For the text-containing cell, return its midpoint in [X, Y] coordinate format. 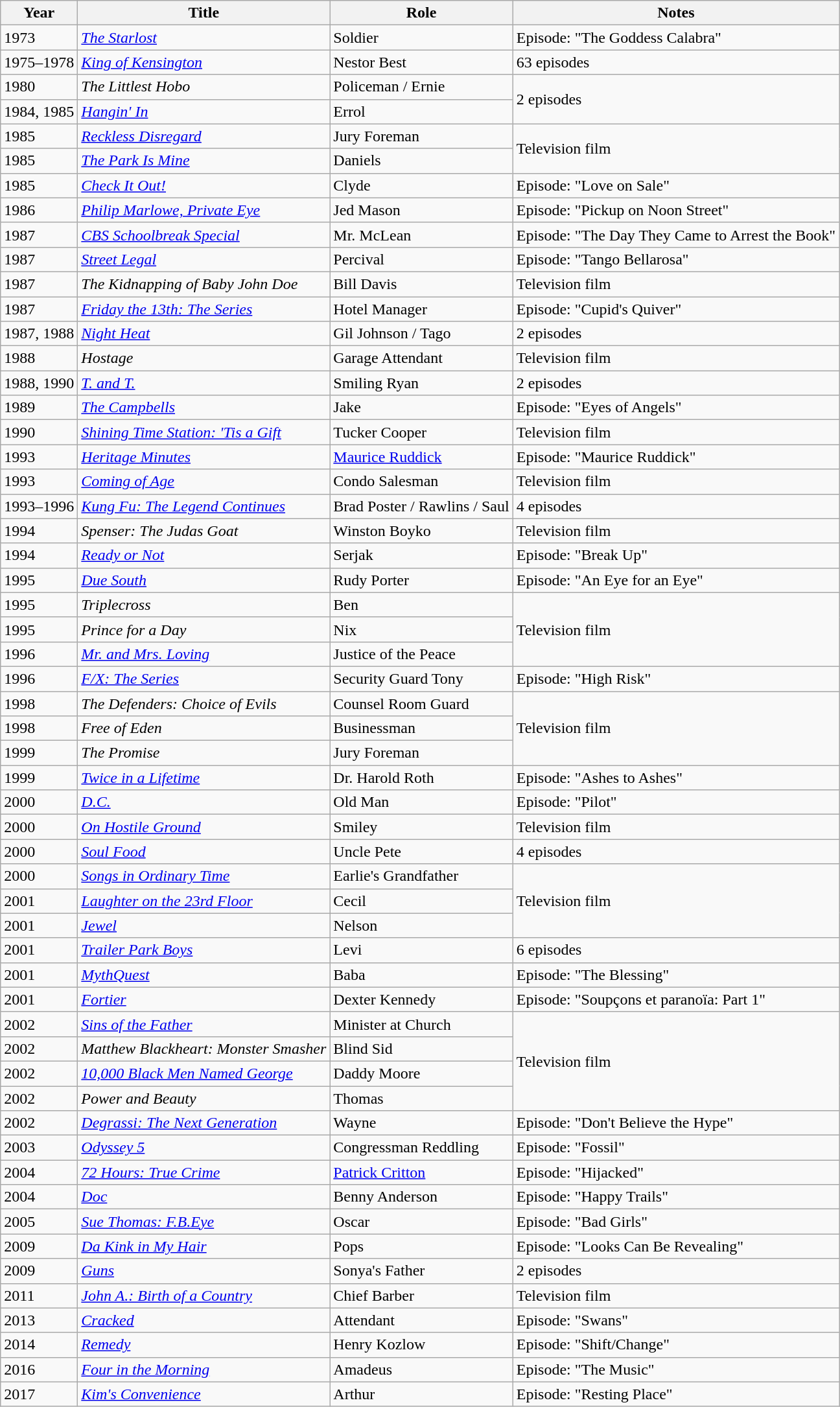
The Promise [204, 753]
Percival [421, 259]
Clyde [421, 185]
Dexter Kennedy [421, 999]
Nestor Best [421, 62]
Episode: "Cupid's Quiver" [675, 309]
Amadeus [421, 1369]
Tucker Cooper [421, 432]
MythQuest [204, 975]
Kung Fu: The Legend Continues [204, 506]
Trailer Park Boys [204, 950]
Jake [421, 408]
Ben [421, 605]
Episode: "The Music" [675, 1369]
Episode: "Pilot" [675, 802]
63 episodes [675, 62]
Benny Anderson [421, 1197]
Jed Mason [421, 210]
Episode: "Ashes to Ashes" [675, 778]
1986 [39, 210]
1973 [39, 38]
Fortier [204, 999]
Doc [204, 1197]
Policeman / Ernie [421, 87]
Four in the Morning [204, 1369]
Laughter on the 23rd Floor [204, 901]
Twice in a Lifetime [204, 778]
The Littlest Hobo [204, 87]
Rudy Porter [421, 580]
Episode: "Swans" [675, 1320]
Triplecross [204, 605]
Chief Barber [421, 1296]
Philip Marlowe, Private Eye [204, 210]
Role [421, 13]
2016 [39, 1369]
Mr. McLean [421, 235]
Friday the 13th: The Series [204, 309]
Heritage Minutes [204, 457]
Episode: "Resting Place" [675, 1394]
King of Kensington [204, 62]
Soldier [421, 38]
Arthur [421, 1394]
Spenser: The Judas Goat [204, 531]
Justice of the Peace [421, 654]
D.C. [204, 802]
Power and Beauty [204, 1099]
Maurice Ruddick [421, 457]
Nelson [421, 925]
Degrassi: The Next Generation [204, 1123]
On Hostile Ground [204, 827]
Kim's Convenience [204, 1394]
6 episodes [675, 950]
Uncle Pete [421, 852]
Episode: "Eyes of Angels" [675, 408]
Episode: "Shift/Change" [675, 1345]
Hostage [204, 358]
Oscar [421, 1222]
Levi [421, 950]
Bill Davis [421, 284]
1989 [39, 408]
T. and T. [204, 383]
72 Hours: True Crime [204, 1172]
Night Heat [204, 334]
Odyssey 5 [204, 1148]
Soul Food [204, 852]
Episode: "Hijacked" [675, 1172]
Dr. Harold Roth [421, 778]
Mr. and Mrs. Loving [204, 654]
Businessman [421, 728]
John A.: Birth of a Country [204, 1296]
Episode: "Fossil" [675, 1148]
Security Guard Tony [421, 679]
Episode: "Maurice Ruddick" [675, 457]
Baba [421, 975]
CBS Schoolbreak Special [204, 235]
Check It Out! [204, 185]
Sonya's Father [421, 1271]
1984, 1985 [39, 111]
Episode: "Love on Sale" [675, 185]
Thomas [421, 1099]
Episode: "Don't Believe the Hype" [675, 1123]
Hangin' In [204, 111]
1993–1996 [39, 506]
Coming of Age [204, 482]
1975–1978 [39, 62]
F/X: The Series [204, 679]
Free of Eden [204, 728]
2014 [39, 1345]
1988 [39, 358]
Shining Time Station: 'Tis a Gift [204, 432]
Year [39, 13]
Episode: "Looks Can Be Revealing" [675, 1246]
The Defenders: Choice of Evils [204, 703]
Earlie's Grandfather [421, 876]
Prince for a Day [204, 629]
1988, 1990 [39, 383]
Cracked [204, 1320]
Due South [204, 580]
Episode: "Happy Trails" [675, 1197]
Cecil [421, 901]
1987, 1988 [39, 334]
Episode: "The Blessing" [675, 975]
2005 [39, 1222]
Henry Kozlow [421, 1345]
Guns [204, 1271]
Street Legal [204, 259]
Jewel [204, 925]
Pops [421, 1246]
Old Man [421, 802]
Daniels [421, 161]
Wayne [421, 1123]
Counsel Room Guard [421, 703]
The Starlost [204, 38]
Nix [421, 629]
1980 [39, 87]
Sue Thomas: F.B.Eye [204, 1222]
Brad Poster / Rawlins / Saul [421, 506]
Winston Boyko [421, 531]
Episode: "The Goddess Calabra" [675, 38]
Episode: "Tango Bellarosa" [675, 259]
Smiley [421, 827]
Smiling Ryan [421, 383]
Serjak [421, 555]
Hotel Manager [421, 309]
2003 [39, 1148]
Episode: "Pickup on Noon Street" [675, 210]
Episode: "High Risk" [675, 679]
Errol [421, 111]
Congressman Reddling [421, 1148]
Attendant [421, 1320]
Episode: "An Eye for an Eye" [675, 580]
Minister at Church [421, 1024]
Ready or Not [204, 555]
Episode: "The Day They Came to Arrest the Book" [675, 235]
Blind Sid [421, 1049]
Episode: "Soupçons et paranoïa: Part 1" [675, 999]
Episode: "Break Up" [675, 555]
The Park Is Mine [204, 161]
Garage Attendant [421, 358]
Notes [675, 13]
1990 [39, 432]
Remedy [204, 1345]
2017 [39, 1394]
The Campbells [204, 408]
The Kidnapping of Baby John Doe [204, 284]
Gil Johnson / Tago [421, 334]
Condo Salesman [421, 482]
Title [204, 13]
Da Kink in My Hair [204, 1246]
Songs in Ordinary Time [204, 876]
Daddy Moore [421, 1073]
Matthew Blackheart: Monster Smasher [204, 1049]
Patrick Critton [421, 1172]
Sins of the Father [204, 1024]
2011 [39, 1296]
2013 [39, 1320]
Episode: "Bad Girls" [675, 1222]
Reckless Disregard [204, 136]
10,000 Black Men Named George [204, 1073]
